Determine the (X, Y) coordinate at the center of the cell enclosing the given text.  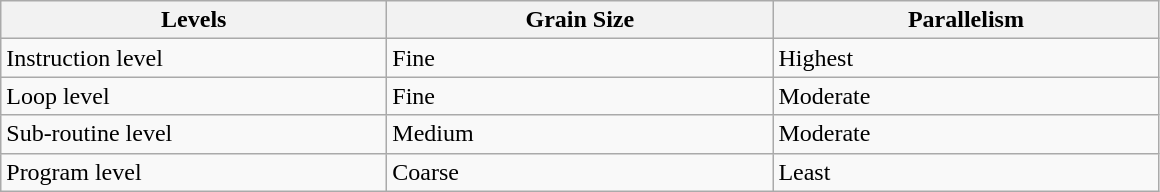
Instruction level (194, 58)
Grain Size (580, 20)
Sub-routine level (194, 134)
Parallelism (966, 20)
Coarse (580, 172)
Program level (194, 172)
Medium (580, 134)
Least (966, 172)
Highest (966, 58)
Levels (194, 20)
Loop level (194, 96)
